From the cell containing the given text, extract its center point as (X, Y) coordinate. 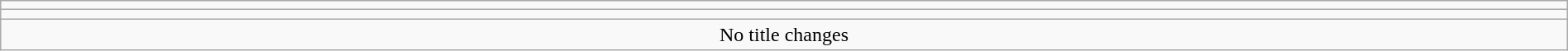
No title changes (784, 35)
